For the text-containing cell, return its midpoint in (x, y) coordinate format. 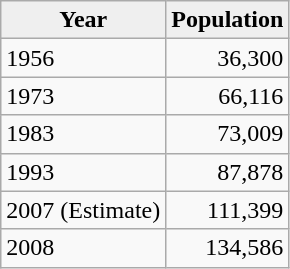
1983 (84, 134)
Year (84, 20)
Population (228, 20)
2008 (84, 248)
66,116 (228, 96)
1993 (84, 172)
87,878 (228, 172)
36,300 (228, 58)
134,586 (228, 248)
1973 (84, 96)
1956 (84, 58)
2007 (Estimate) (84, 210)
111,399 (228, 210)
73,009 (228, 134)
